Extract the [x, y] coordinate from the center of the cell holding the provided text.  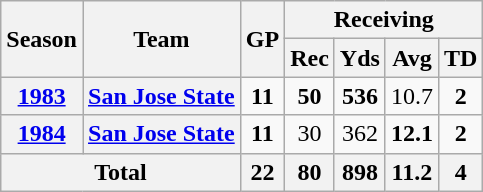
GP [262, 39]
10.7 [412, 96]
Rec [310, 58]
30 [310, 134]
50 [310, 96]
898 [360, 172]
TD [460, 58]
12.1 [412, 134]
11.2 [412, 172]
80 [310, 172]
362 [360, 134]
Team [161, 39]
536 [360, 96]
Avg [412, 58]
Receiving [384, 20]
22 [262, 172]
1984 [42, 134]
Yds [360, 58]
4 [460, 172]
Total [120, 172]
Season [42, 39]
1983 [42, 96]
